Extract the (X, Y) coordinate from the center of the cell holding the provided text.  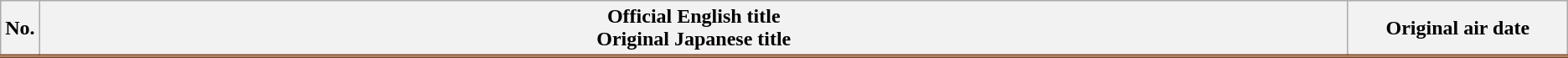
Original air date (1457, 29)
Official English title Original Japanese title (694, 29)
No. (20, 29)
